Search for the cell housing the specified text and yield its (X, Y) center coordinate. 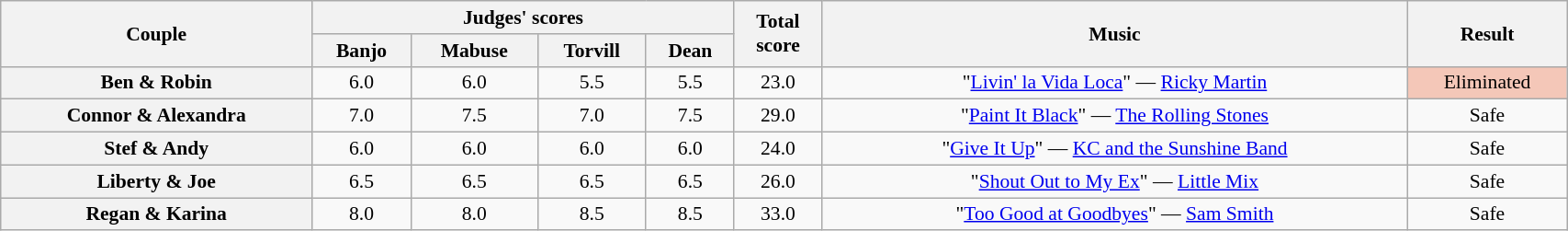
"Give It Up" — KC and the Sunshine Band (1115, 149)
Dean (690, 51)
Mabuse (474, 51)
"Livin' la Vida Loca" — Ricky Martin (1115, 83)
Judges' scores (524, 17)
Banjo (362, 51)
Liberty & Joe (156, 181)
Torvill (592, 51)
23.0 (777, 83)
Result (1486, 33)
Music (1115, 33)
"Paint It Black" — The Rolling Stones (1115, 116)
33.0 (777, 214)
Totalscore (777, 33)
"Too Good at Goodbyes" — Sam Smith (1115, 214)
Stef & Andy (156, 149)
Eliminated (1486, 83)
Couple (156, 33)
Ben & Robin (156, 83)
24.0 (777, 149)
26.0 (777, 181)
Connor & Alexandra (156, 116)
Regan & Karina (156, 214)
29.0 (777, 116)
"Shout Out to My Ex" — Little Mix (1115, 181)
